Provide the (X, Y) coordinate of the cell's center where the given text is located.  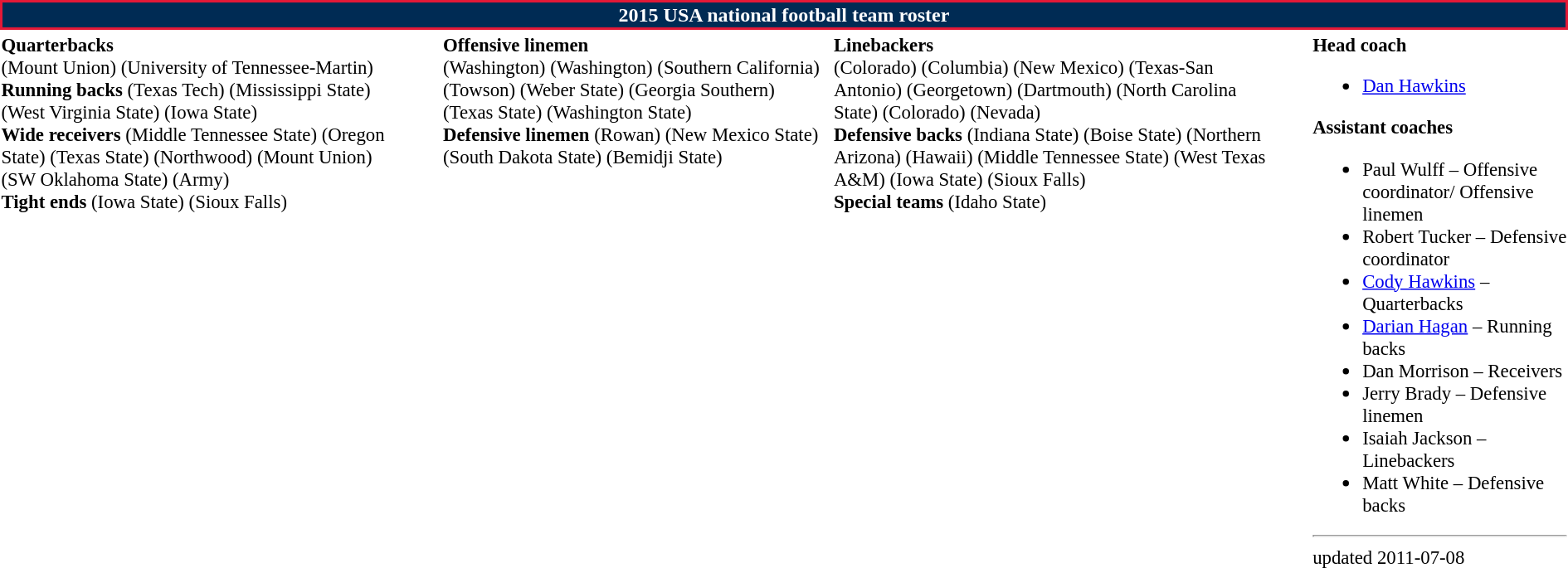
2015 USA national football team roster (784, 15)
